Scan for the cell matching the given text and deliver its (X, Y) coordinate at center. 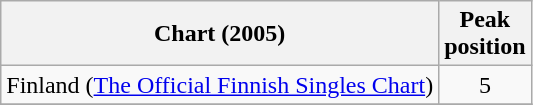
Peakposition (485, 34)
Chart (2005) (220, 34)
5 (485, 85)
Finland (The Official Finnish Singles Chart) (220, 85)
